For the text-containing cell, return its midpoint in (X, Y) coordinate format. 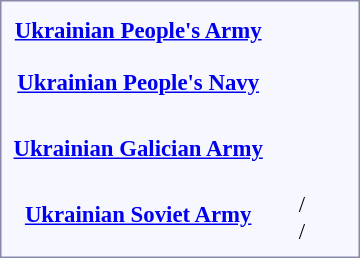
Ukrainian Galician Army (138, 148)
Ukrainian Soviet Army (138, 214)
Ukrainian People's Navy (138, 82)
// (302, 218)
Ukrainian People's Army (138, 30)
